Identify which cell holds the provided text, then report its [X, Y] central coordinate. 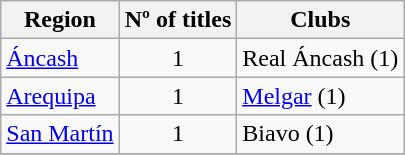
Áncash [60, 58]
Arequipa [60, 96]
Melgar (1) [320, 96]
Region [60, 20]
Clubs [320, 20]
Biavo (1) [320, 134]
San Martín [60, 134]
Nº of titles [178, 20]
Real Áncash (1) [320, 58]
